Pinpoint the cell where the given text exists, returning its (X, Y) midpoint coordinate. 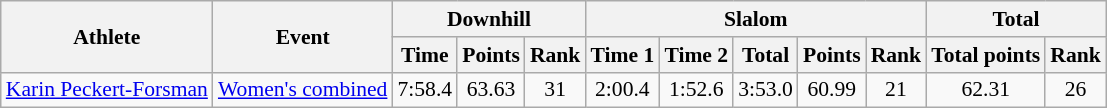
63.63 (491, 90)
60.99 (832, 90)
2:00.4 (622, 90)
Women's combined (303, 90)
Slalom (756, 19)
62.31 (986, 90)
7:58.4 (424, 90)
3:53.0 (766, 90)
Downhill (488, 19)
Athlete (107, 36)
Total points (986, 55)
Time (424, 55)
26 (1076, 90)
Time 2 (696, 55)
Event (303, 36)
21 (896, 90)
Time 1 (622, 55)
1:52.6 (696, 90)
31 (556, 90)
Karin Peckert-Forsman (107, 90)
